Search for the cell housing the specified text and yield its [x, y] center coordinate. 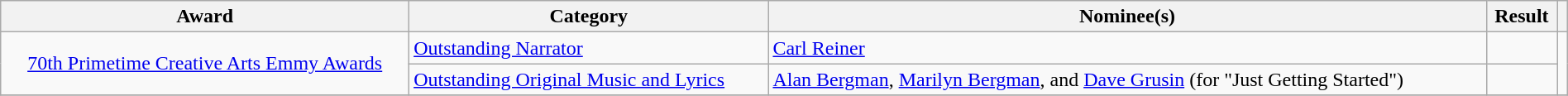
Carl Reiner [1127, 48]
Category [589, 17]
Result [1522, 17]
Alan Bergman, Marilyn Bergman, and Dave Grusin (for "Just Getting Started") [1127, 79]
Nominee(s) [1127, 17]
Outstanding Original Music and Lyrics [589, 79]
Award [205, 17]
Outstanding Narrator [589, 48]
70th Primetime Creative Arts Emmy Awards [205, 64]
